Output the [x, y] coordinate of the center of the cell containing the given text.  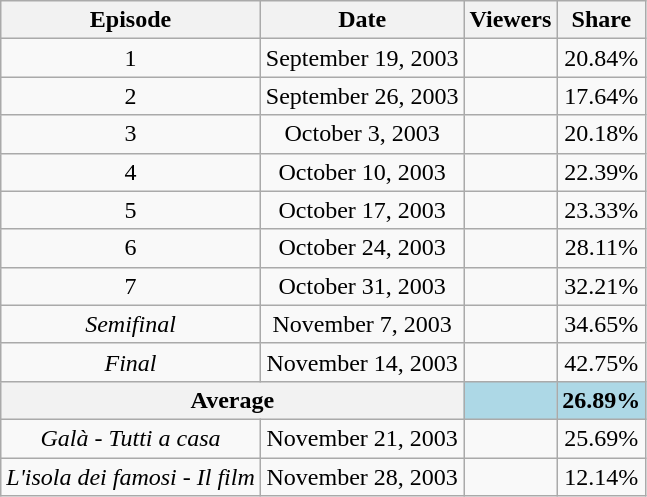
L'isola dei famosi - Il film [131, 477]
Final [131, 362]
1 [131, 58]
3 [131, 134]
November 14, 2003 [362, 362]
September 19, 2003 [362, 58]
12.14% [602, 477]
32.21% [602, 286]
Share [602, 20]
25.69% [602, 438]
20.84% [602, 58]
17.64% [602, 96]
22.39% [602, 172]
20.18% [602, 134]
34.65% [602, 324]
Episode [131, 20]
6 [131, 248]
Viewers [510, 20]
42.75% [602, 362]
2 [131, 96]
5 [131, 210]
October 10, 2003 [362, 172]
October 31, 2003 [362, 286]
28.11% [602, 248]
October 3, 2003 [362, 134]
October 24, 2003 [362, 248]
Average [232, 400]
November 21, 2003 [362, 438]
November 7, 2003 [362, 324]
26.89% [602, 400]
November 28, 2003 [362, 477]
Galà - Tutti a casa [131, 438]
7 [131, 286]
4 [131, 172]
October 17, 2003 [362, 210]
Date [362, 20]
Semifinal [131, 324]
September 26, 2003 [362, 96]
23.33% [602, 210]
